For the text-containing cell, return its midpoint in [X, Y] coordinate format. 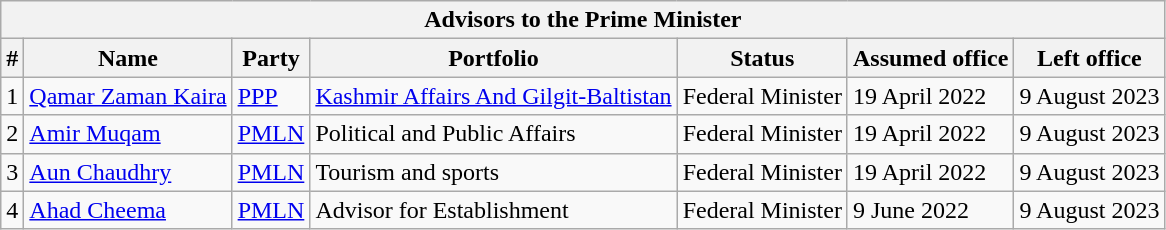
Advisor for Establishment [494, 210]
PPP [271, 96]
3 [12, 172]
Aun Chaudhry [128, 172]
Status [762, 58]
Name [128, 58]
4 [12, 210]
Portfolio [494, 58]
Amir Muqam [128, 134]
Assumed office [930, 58]
# [12, 58]
Political and Public Affairs [494, 134]
Ahad Cheema [128, 210]
Qamar Zaman Kaira [128, 96]
Party [271, 58]
1 [12, 96]
Tourism and sports [494, 172]
9 June 2022 [930, 210]
2 [12, 134]
Left office [1090, 58]
Advisors to the Prime Minister [583, 20]
Kashmir Affairs And Gilgit-Baltistan [494, 96]
